Locate the cell with the specified text and output its (x, y) center coordinate. 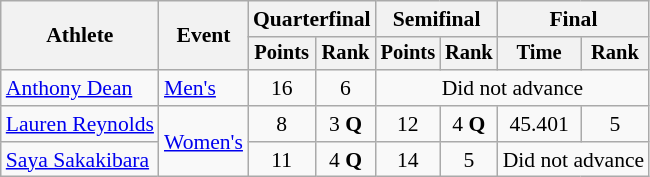
Semifinal (437, 19)
16 (282, 88)
Did not advance (513, 88)
3 Q (345, 124)
5 (616, 124)
Anthony Dean (80, 88)
6 (345, 88)
Lauren Reynolds (80, 124)
Men's (204, 88)
8 (282, 124)
Quarterfinal (312, 19)
Athlete (80, 36)
Final (574, 19)
Women's (204, 142)
Event (204, 36)
4 Q (469, 124)
45.401 (540, 124)
12 (408, 124)
Time (540, 54)
